Identify which cell holds the provided text, then report its (x, y) central coordinate. 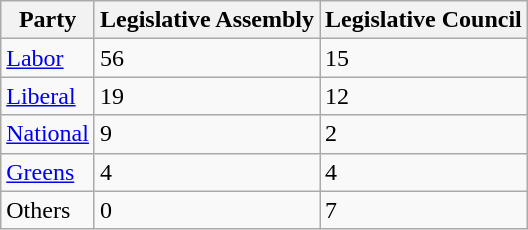
0 (206, 210)
Legislative Assembly (206, 20)
Legislative Council (424, 20)
Party (48, 20)
56 (206, 58)
Greens (48, 172)
Labor (48, 58)
Others (48, 210)
7 (424, 210)
9 (206, 134)
National (48, 134)
15 (424, 58)
19 (206, 96)
Liberal (48, 96)
2 (424, 134)
12 (424, 96)
